Search for the cell housing the specified text and yield its (X, Y) center coordinate. 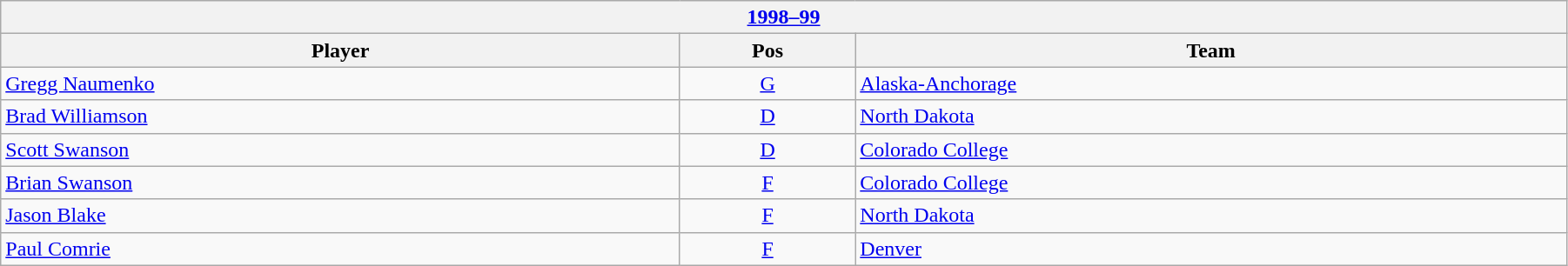
Gregg Naumenko (341, 83)
Brian Swanson (341, 183)
Pos (767, 50)
Jason Blake (341, 216)
Team (1211, 50)
Denver (1211, 249)
Player (341, 50)
G (767, 83)
Paul Comrie (341, 249)
Brad Williamson (341, 116)
1998–99 (784, 17)
Scott Swanson (341, 150)
Alaska-Anchorage (1211, 83)
